Search for the cell housing the specified text and yield its [X, Y] center coordinate. 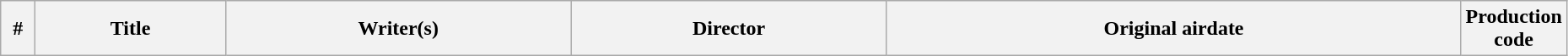
# [19, 29]
Director [729, 29]
Title [130, 29]
Production code [1513, 29]
Writer(s) [398, 29]
Original airdate [1174, 29]
